Identify which cell holds the provided text, then report its (x, y) central coordinate. 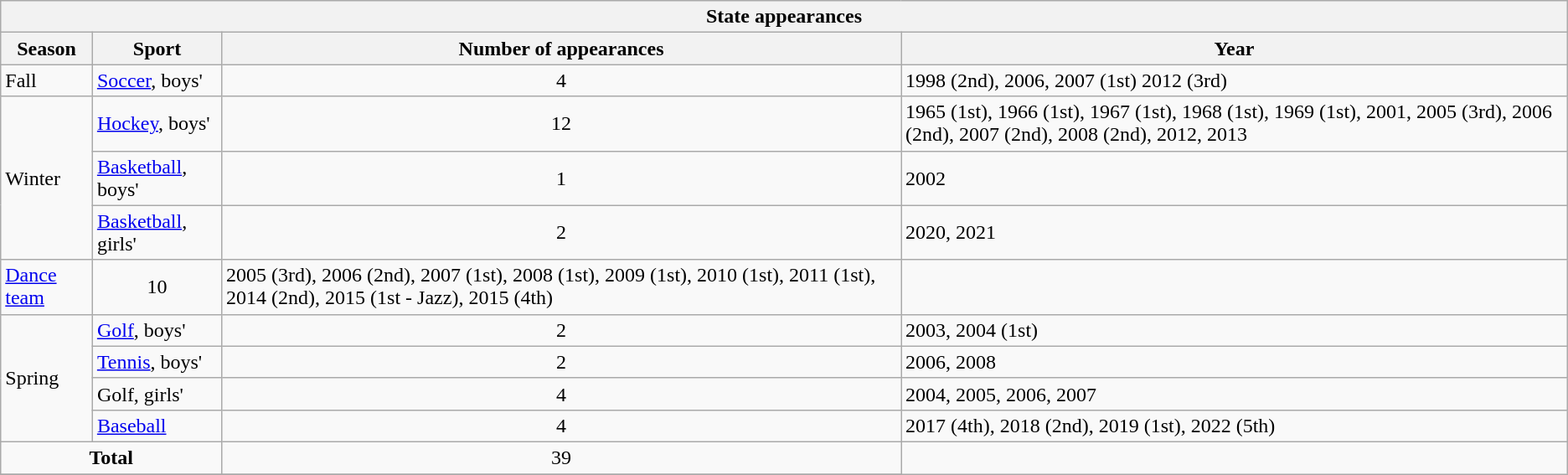
Basketball, boys' (157, 178)
Spring (47, 378)
2020, 2021 (1235, 233)
Fall (47, 80)
Soccer, boys' (157, 80)
1965 (1st), 1966 (1st), 1967 (1st), 1968 (1st), 1969 (1st), 2001, 2005 (3rd), 2006 (2nd), 2007 (2nd), 2008 (2nd), 2012, 2013 (1235, 124)
Winter (47, 178)
Dance team (47, 287)
2004, 2005, 2006, 2007 (1235, 394)
2017 (4th), 2018 (2nd), 2019 (1st), 2022 (5th) (1235, 426)
1 (561, 178)
2006, 2008 (1235, 362)
Golf, boys' (157, 330)
Tennis, boys' (157, 362)
Year (1235, 49)
2005 (3rd), 2006 (2nd), 2007 (1st), 2008 (1st), 2009 (1st), 2010 (1st), 2011 (1st), 2014 (2nd), 2015 (1st - Jazz), 2015 (4th) (561, 287)
Basketball, girls' (157, 233)
39 (561, 457)
Hockey, boys' (157, 124)
Baseball (157, 426)
10 (157, 287)
1998 (2nd), 2006, 2007 (1st) 2012 (3rd) (1235, 80)
2003, 2004 (1st) (1235, 330)
Golf, girls' (157, 394)
12 (561, 124)
Total (111, 457)
2002 (1235, 178)
Season (47, 49)
State appearances (784, 17)
Sport (157, 49)
Number of appearances (561, 49)
